For the text-containing cell, return its midpoint in (x, y) coordinate format. 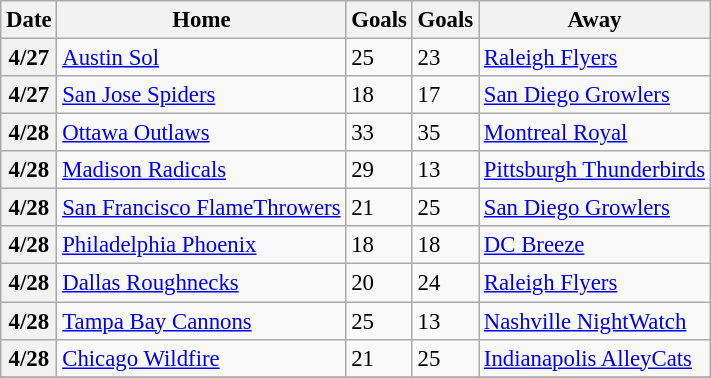
33 (379, 133)
Dallas Roughnecks (202, 283)
Montreal Royal (594, 133)
Away (594, 20)
Date (29, 20)
Tampa Bay Cannons (202, 321)
29 (379, 170)
San Francisco FlameThrowers (202, 208)
17 (445, 95)
Nashville NightWatch (594, 321)
Pittsburgh Thunderbirds (594, 170)
Chicago Wildfire (202, 358)
35 (445, 133)
Austin Sol (202, 58)
23 (445, 58)
Home (202, 20)
24 (445, 283)
San Jose Spiders (202, 95)
20 (379, 283)
Indianapolis AlleyCats (594, 358)
DC Breeze (594, 245)
Ottawa Outlaws (202, 133)
Madison Radicals (202, 170)
Philadelphia Phoenix (202, 245)
